Determine the [X, Y] coordinate at the center of the cell enclosing the given text.  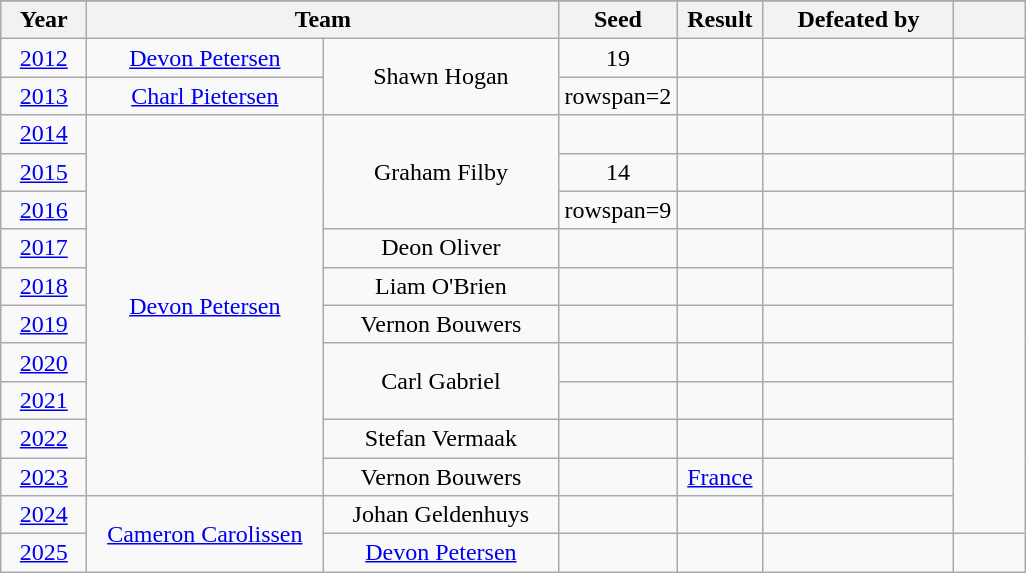
14 [618, 172]
2019 [44, 324]
Defeated by [858, 20]
Carl Gabriel [441, 381]
Seed [618, 20]
2014 [44, 134]
Team [323, 20]
2025 [44, 553]
Cameron Carolissen [205, 534]
2023 [44, 477]
Shawn Hogan [441, 77]
Result [720, 20]
rowspan=9 [618, 210]
2020 [44, 362]
France [720, 477]
2017 [44, 248]
2021 [44, 400]
Year [44, 20]
2022 [44, 438]
Liam O'Brien [441, 286]
Charl Pietersen [205, 96]
Graham Filby [441, 172]
2024 [44, 515]
2012 [44, 58]
2016 [44, 210]
2013 [44, 96]
2015 [44, 172]
rowspan=2 [618, 96]
Stefan Vermaak [441, 438]
19 [618, 58]
2018 [44, 286]
Johan Geldenhuys [441, 515]
Deon Oliver [441, 248]
